Scan for the cell matching the given text and deliver its (X, Y) coordinate at center. 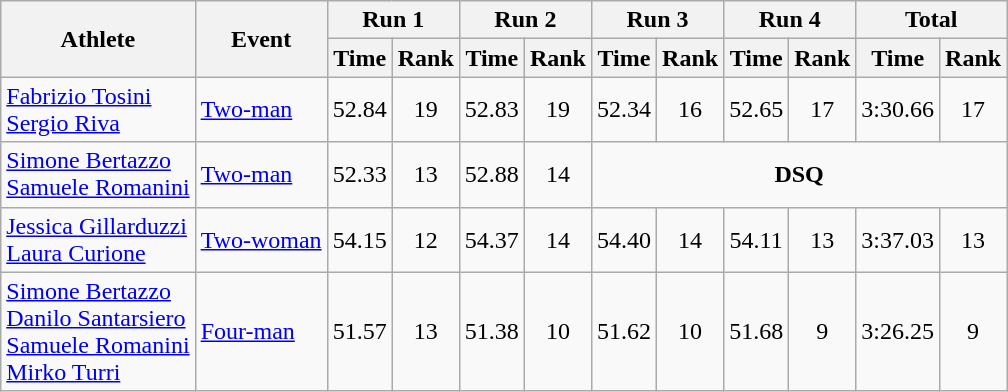
Four-man (261, 332)
52.34 (624, 110)
Two-woman (261, 240)
3:37.03 (898, 240)
Simone BertazzoDanilo SantarsieroSamuele RomaniniMirko Turri (98, 332)
Jessica GillarduzziLaura Curione (98, 240)
52.83 (492, 110)
Simone BertazzoSamuele Romanini (98, 174)
Event (261, 39)
52.88 (492, 174)
52.33 (360, 174)
16 (690, 110)
3:26.25 (898, 332)
51.68 (756, 332)
3:30.66 (898, 110)
Total (932, 20)
12 (426, 240)
54.40 (624, 240)
51.57 (360, 332)
Fabrizio TosiniSergio Riva (98, 110)
Run 4 (790, 20)
Run 2 (525, 20)
54.11 (756, 240)
52.65 (756, 110)
54.15 (360, 240)
Run 3 (657, 20)
51.62 (624, 332)
Run 1 (393, 20)
51.38 (492, 332)
54.37 (492, 240)
DSQ (798, 174)
Athlete (98, 39)
52.84 (360, 110)
